Scan for the cell matching the given text and deliver its (x, y) coordinate at center. 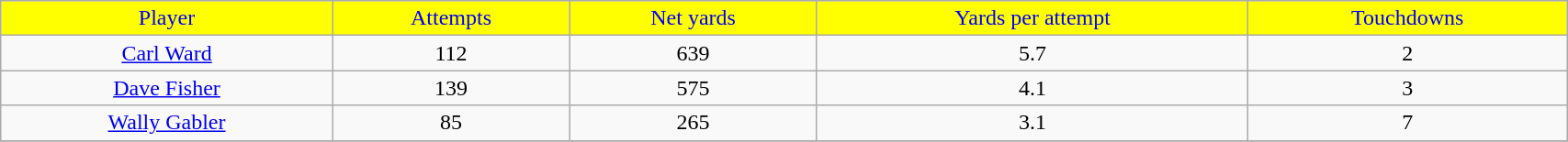
575 (694, 88)
Dave Fisher (167, 88)
Player (167, 18)
112 (451, 53)
5.7 (1032, 53)
2 (1407, 53)
Net yards (694, 18)
Carl Ward (167, 53)
Touchdowns (1407, 18)
139 (451, 88)
3.1 (1032, 123)
Attempts (451, 18)
3 (1407, 88)
Yards per attempt (1032, 18)
265 (694, 123)
4.1 (1032, 88)
85 (451, 123)
639 (694, 53)
Wally Gabler (167, 123)
7 (1407, 123)
